Capture the cell that displays the provided text and extract its (X, Y) central coordinate. 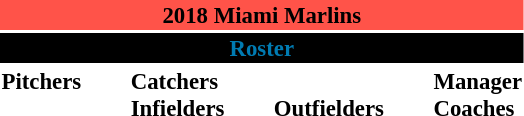
Roster (262, 48)
2018 Miami Marlins (262, 15)
